Search for the cell housing the specified text and yield its (X, Y) center coordinate. 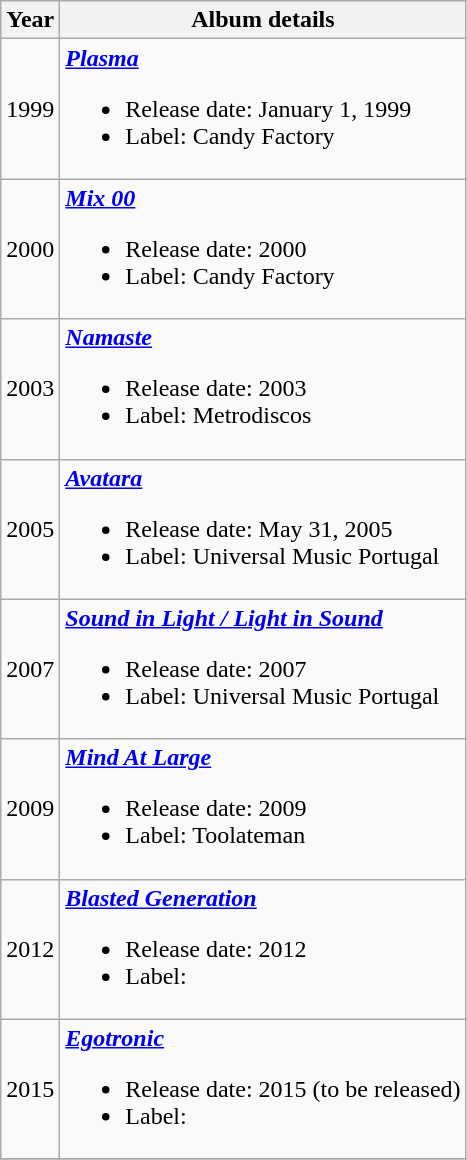
1999 (30, 109)
Album details (263, 20)
Sound in Light / Light in SoundRelease date: 2007Label: Universal Music Portugal (263, 669)
2007 (30, 669)
PlasmaRelease date: January 1, 1999Label: Candy Factory (263, 109)
Blasted GenerationRelease date: 2012Label: (263, 949)
AvataraRelease date: May 31, 2005Label: Universal Music Portugal (263, 529)
Mind At LargeRelease date: 2009Label: Toolateman (263, 809)
EgotronicRelease date: 2015 (to be released)Label: (263, 1089)
Mix 00Release date: 2000Label: Candy Factory (263, 249)
2015 (30, 1089)
2012 (30, 949)
2009 (30, 809)
2005 (30, 529)
Year (30, 20)
2000 (30, 249)
2003 (30, 389)
NamasteRelease date: 2003Label: Metrodiscos (263, 389)
